Detect which cell encompasses the target text, then output its (X, Y) center coordinate. 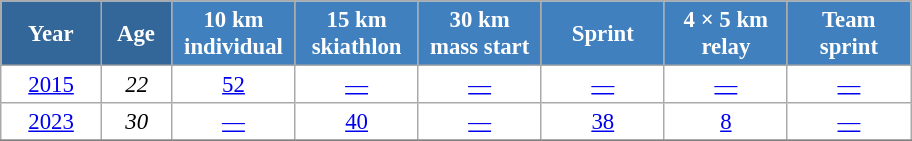
Year (52, 34)
40 (356, 122)
38 (602, 122)
10 km individual (234, 34)
Sprint (602, 34)
52 (234, 85)
2015 (52, 85)
22 (136, 85)
4 × 5 km relay (726, 34)
30 km mass start (480, 34)
30 (136, 122)
Age (136, 34)
2023 (52, 122)
15 km skiathlon (356, 34)
Team sprint (848, 34)
8 (726, 122)
